Output the [x, y] coordinate of the center of the cell containing the given text.  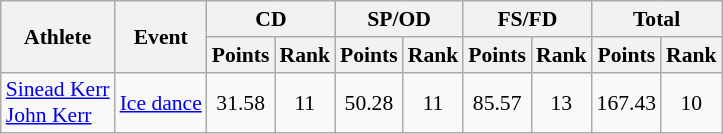
Ice dance [161, 102]
13 [562, 102]
FS/FD [527, 19]
CD [271, 19]
50.28 [369, 102]
167.43 [626, 102]
Athlete [58, 36]
31.58 [241, 102]
Event [161, 36]
85.57 [497, 102]
Sinead Kerr John Kerr [58, 102]
Total [657, 19]
SP/OD [399, 19]
10 [692, 102]
